Detect which cell encompasses the target text, then output its (x, y) center coordinate. 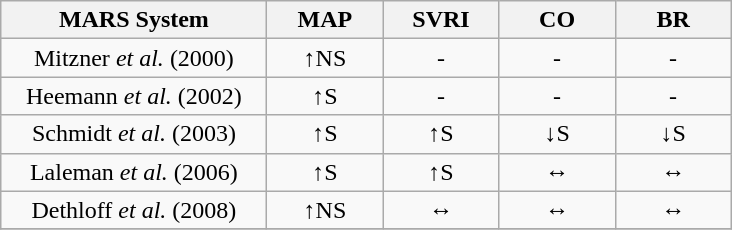
CO (557, 20)
SVRI (441, 20)
Heemann et al. (2002) (134, 96)
Mitzner et al. (2000) (134, 58)
MAP (325, 20)
MARS System (134, 20)
Schmidt et al. (2003) (134, 134)
Laleman et al. (2006) (134, 172)
BR (673, 20)
Dethloff et al. (2008) (134, 210)
